Find where the given text appears and provide that cell's center as (x, y) coordinate. 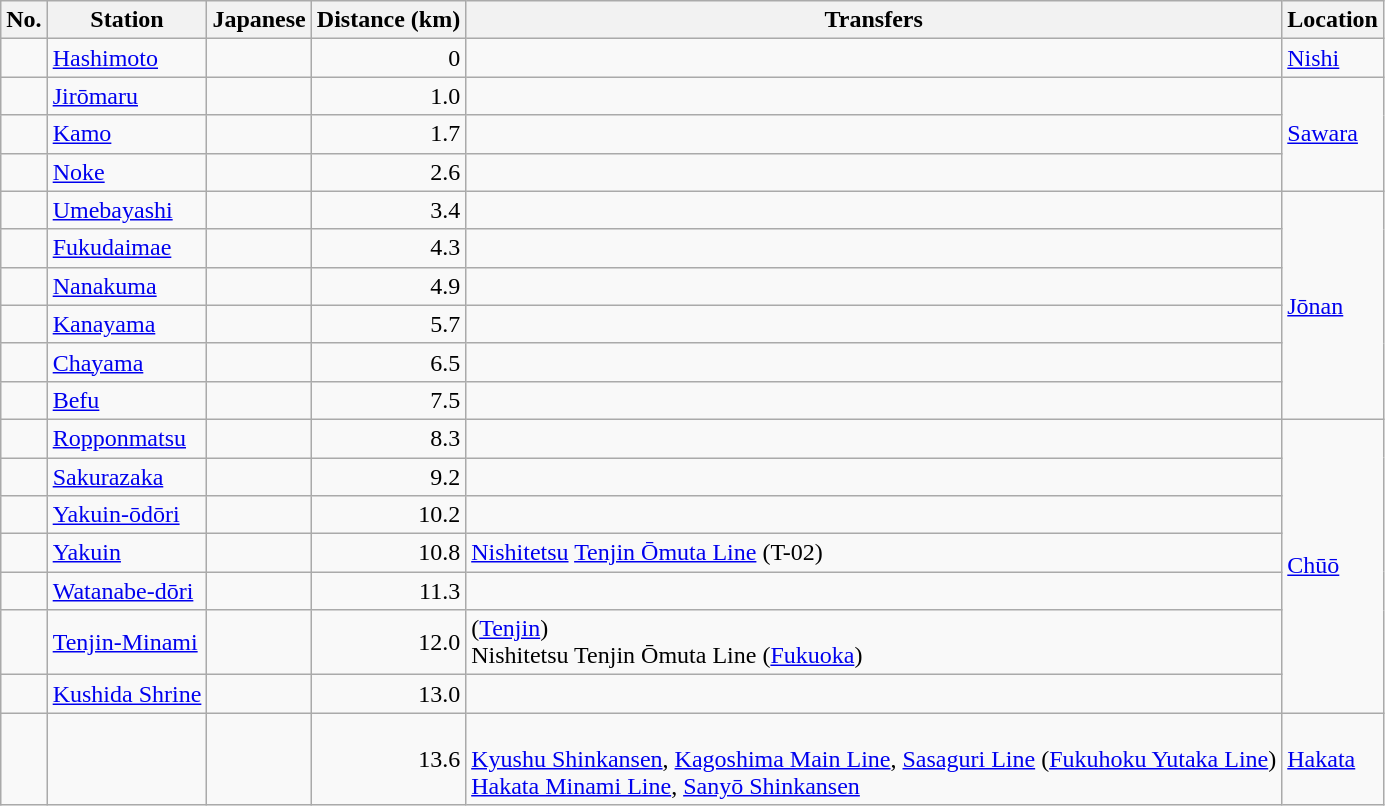
Sakurazaka (127, 477)
Nishi (1333, 58)
Japanese (259, 20)
8.3 (388, 438)
Yakuin-ōdōri (127, 515)
Fukudaimae (127, 248)
3.4 (388, 210)
10.8 (388, 553)
No. (24, 20)
0 (388, 58)
(Tenjin)Nishitetsu Tenjin Ōmuta Line (Fukuoka) (874, 642)
Jōnan (1333, 305)
Befu (127, 400)
7.5 (388, 400)
1.7 (388, 134)
2.6 (388, 172)
Station (127, 20)
13.6 (388, 759)
Kanayama (127, 324)
5.7 (388, 324)
Umebayashi (127, 210)
Kushida Shrine (127, 694)
Chayama (127, 362)
Noke (127, 172)
11.3 (388, 591)
4.9 (388, 286)
12.0 (388, 642)
Distance (km) (388, 20)
13.0 (388, 694)
Kyushu Shinkansen, Kagoshima Main Line, Sasaguri Line (Fukuhoku Yutaka Line)Hakata Minami Line, Sanyō Shinkansen (874, 759)
Ropponmatsu (127, 438)
Hashimoto (127, 58)
Hakata (1333, 759)
6.5 (388, 362)
Sawara (1333, 134)
Kamo (127, 134)
Chūō (1333, 566)
1.0 (388, 96)
Nishitetsu Tenjin Ōmuta Line (T-02) (874, 553)
9.2 (388, 477)
Jirōmaru (127, 96)
4.3 (388, 248)
Nanakuma (127, 286)
Location (1333, 20)
Watanabe-dōri (127, 591)
Transfers (874, 20)
Tenjin-Minami (127, 642)
Yakuin (127, 553)
10.2 (388, 515)
